Output the (x, y) coordinate of the center of the cell containing the given text.  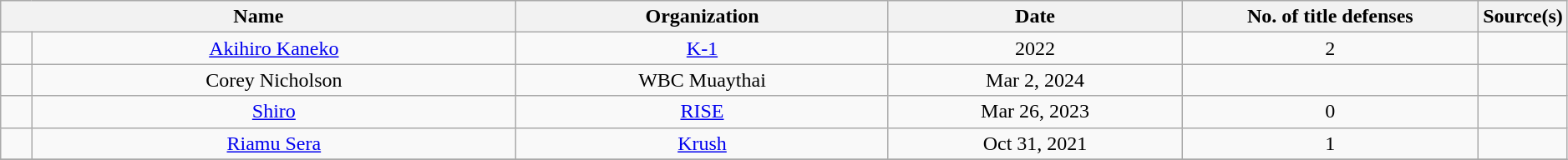
Riamu Sera (274, 143)
2022 (1035, 48)
No. of title defenses (1330, 17)
RISE (702, 112)
Mar 2, 2024 (1035, 80)
2 (1330, 48)
Oct 31, 2021 (1035, 143)
Shiro (274, 112)
WBC Muaythai (702, 80)
Krush (702, 143)
Organization (702, 17)
Source(s) (1524, 17)
K-1 (702, 48)
Date (1035, 17)
0 (1330, 112)
1 (1330, 143)
Akihiro Kaneko (274, 48)
Mar 26, 2023 (1035, 112)
Corey Nicholson (274, 80)
Name (259, 17)
